Provide the [x, y] coordinate of the cell's center where the given text is located.  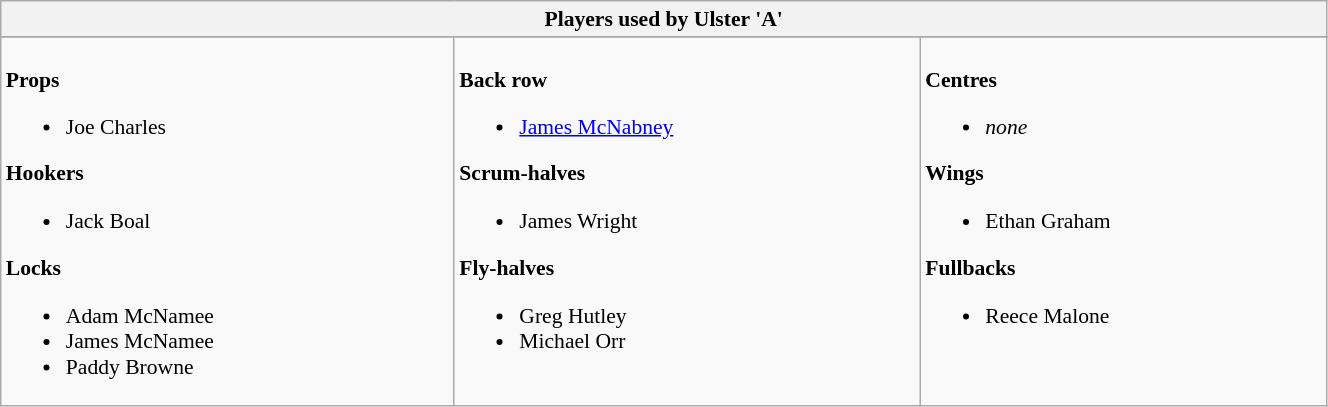
Back row James McNabneyScrum-halves James WrightFly-halves Greg Hutley Michael Orr [687, 222]
CentresnoneWings Ethan GrahamFullbacks Reece Malone [1123, 222]
Props Joe CharlesHookers Jack BoalLocks Adam McNamee James McNamee Paddy Browne [228, 222]
Players used by Ulster 'A' [664, 19]
